Capture the cell that displays the provided text and extract its (X, Y) central coordinate. 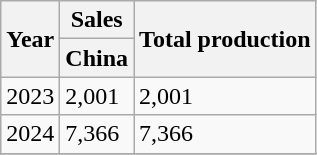
2024 (30, 134)
Total production (225, 39)
2023 (30, 96)
Sales (97, 20)
China (97, 58)
Year (30, 39)
